Search for the cell housing the specified text and yield its (X, Y) center coordinate. 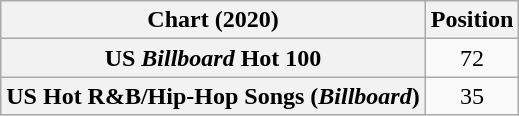
72 (472, 58)
35 (472, 96)
US Hot R&B/Hip-Hop Songs (Billboard) (213, 96)
Chart (2020) (213, 20)
US Billboard Hot 100 (213, 58)
Position (472, 20)
